Determine the [x, y] coordinate at the center of the cell enclosing the given text.  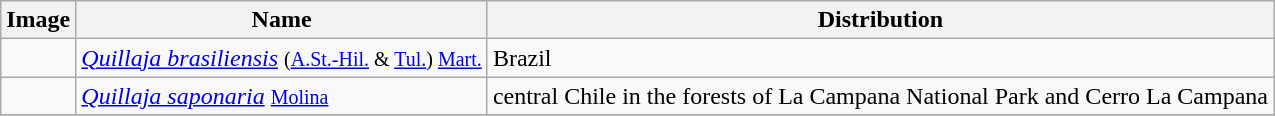
Distribution [880, 20]
Quillaja saponaria Molina [282, 96]
Brazil [880, 58]
Name [282, 20]
central Chile in the forests of La Campana National Park and Cerro La Campana [880, 96]
Image [38, 20]
Quillaja brasiliensis (A.St.-Hil. & Tul.) Mart. [282, 58]
